Locate the cell with the specified text and output its (X, Y) center coordinate. 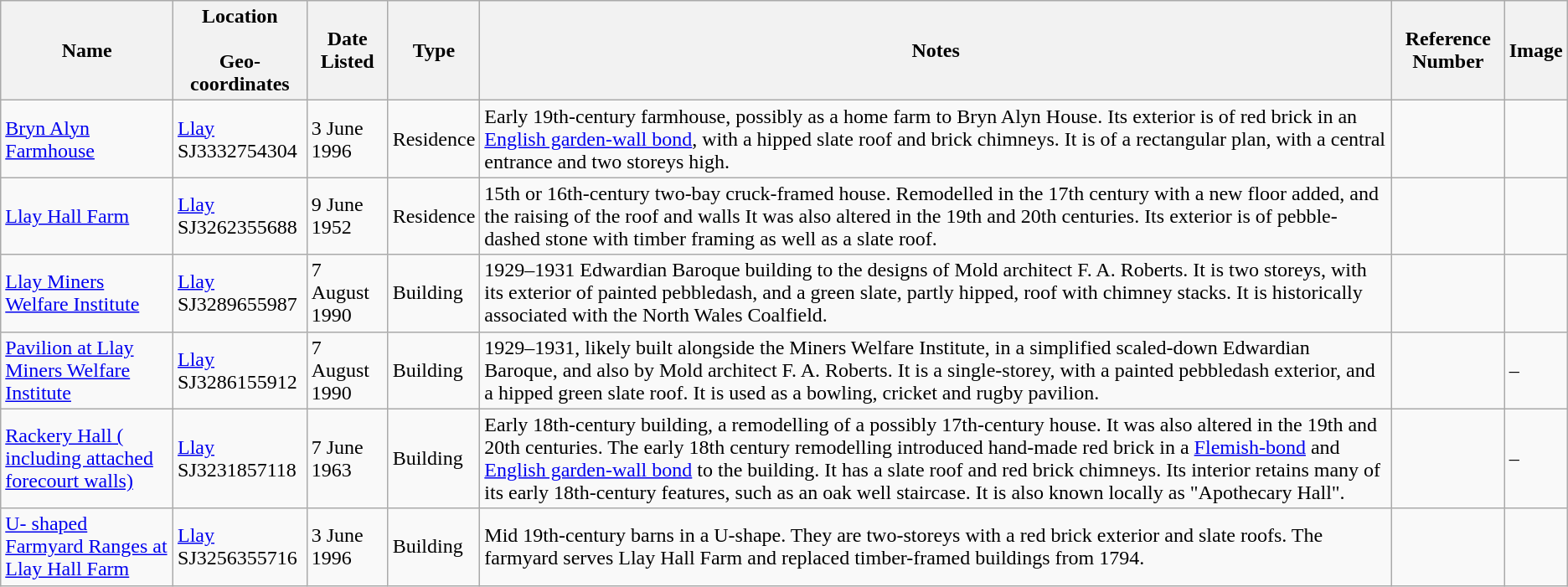
LlaySJ3256355716 (240, 547)
LlaySJ3262355688 (240, 216)
LlaySJ3286155912 (240, 370)
LlaySJ3332754304 (240, 139)
Llay Hall Farm (87, 216)
Bryn Alyn Farmhouse (87, 139)
Llay Miners Welfare Institute (87, 293)
Rackery Hall ( including attached forecourt walls) (87, 459)
Image (1536, 50)
LlaySJ3289655987 (240, 293)
Reference Number (1449, 50)
Pavilion at Llay Miners Welfare Institute (87, 370)
Notes (936, 50)
9 June 1952 (347, 216)
LocationGeo-coordinates (240, 50)
U- shaped Farmyard Ranges at Llay Hall Farm (87, 547)
Type (434, 50)
Date Listed (347, 50)
LlaySJ3231857118 (240, 459)
Name (87, 50)
7 June 1963 (347, 459)
